Find where the given text appears and provide that cell's center as [x, y] coordinate. 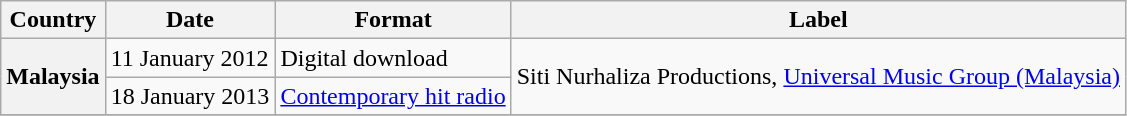
18 January 2013 [190, 96]
Date [190, 20]
Malaysia [53, 77]
Country [53, 20]
Siti Nurhaliza Productions, Universal Music Group (Malaysia) [818, 77]
11 January 2012 [190, 58]
Contemporary hit radio [393, 96]
Label [818, 20]
Digital download [393, 58]
Format [393, 20]
